Determine the [x, y] coordinate at the center of the cell enclosing the given text.  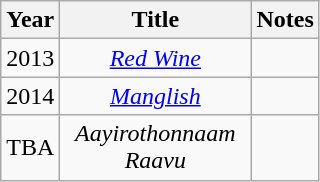
Aayirothonnaam Raavu [156, 148]
Red Wine [156, 58]
Manglish [156, 96]
2014 [30, 96]
2013 [30, 58]
Title [156, 20]
Year [30, 20]
TBA [30, 148]
Notes [285, 20]
